Return the (X, Y) coordinate for the center point of the cell that contains the specified text.  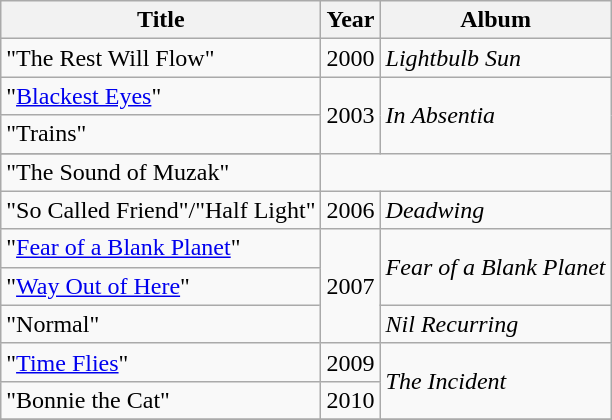
Deadwing (496, 210)
"Normal" (161, 324)
"Trains" (161, 134)
Fear of a Blank Planet (496, 267)
2010 (350, 400)
Nil Recurring (496, 324)
"Blackest Eyes" (161, 96)
2007 (350, 286)
"Fear of a Blank Planet" (161, 248)
2003 (350, 115)
The Incident (496, 381)
In Absentia (496, 115)
Album (496, 20)
"The Rest Will Flow" (161, 58)
"So Called Friend"/"Half Light" (161, 210)
2006 (350, 210)
2000 (350, 58)
Year (350, 20)
"Bonnie the Cat" (161, 400)
"The Sound of Muzak" (161, 172)
2009 (350, 362)
"Way Out of Here" (161, 286)
Lightbulb Sun (496, 58)
"Time Flies" (161, 362)
Title (161, 20)
